Search for the cell housing the specified text and yield its [X, Y] center coordinate. 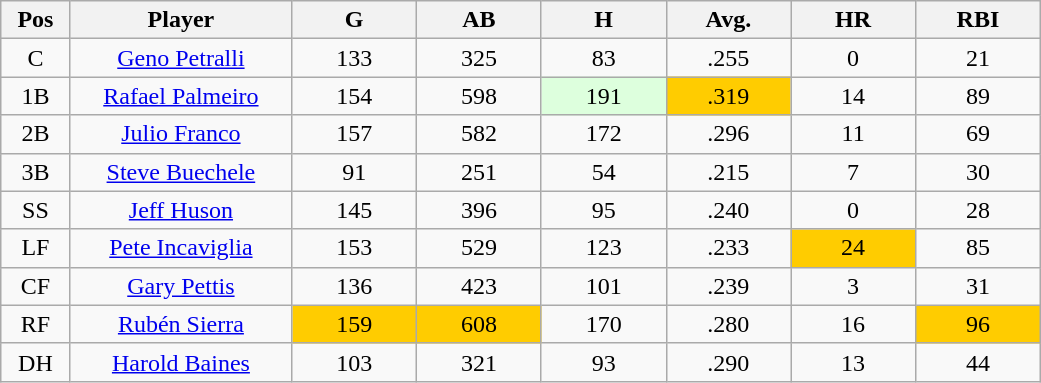
251 [480, 172]
13 [854, 362]
16 [854, 324]
HR [854, 20]
.280 [728, 324]
RF [36, 324]
93 [604, 362]
7 [854, 172]
1B [36, 96]
608 [480, 324]
21 [978, 58]
157 [354, 134]
.319 [728, 96]
529 [480, 248]
91 [354, 172]
69 [978, 134]
396 [480, 210]
.296 [728, 134]
DH [36, 362]
Pos [36, 20]
.255 [728, 58]
30 [978, 172]
Harold Baines [181, 362]
191 [604, 96]
Jeff Huson [181, 210]
.233 [728, 248]
89 [978, 96]
103 [354, 362]
Geno Petralli [181, 58]
28 [978, 210]
Pete Incaviglia [181, 248]
136 [354, 286]
AB [480, 20]
Steve Buechele [181, 172]
Rafael Palmeiro [181, 96]
325 [480, 58]
CF [36, 286]
321 [480, 362]
3 [854, 286]
Avg. [728, 20]
44 [978, 362]
.240 [728, 210]
85 [978, 248]
C [36, 58]
170 [604, 324]
LF [36, 248]
11 [854, 134]
96 [978, 324]
133 [354, 58]
G [354, 20]
154 [354, 96]
.215 [728, 172]
24 [854, 248]
95 [604, 210]
423 [480, 286]
Player [181, 20]
123 [604, 248]
101 [604, 286]
159 [354, 324]
.290 [728, 362]
.239 [728, 286]
83 [604, 58]
Rubén Sierra [181, 324]
145 [354, 210]
14 [854, 96]
Gary Pettis [181, 286]
31 [978, 286]
RBI [978, 20]
598 [480, 96]
3B [36, 172]
153 [354, 248]
SS [36, 210]
Julio Franco [181, 134]
54 [604, 172]
172 [604, 134]
H [604, 20]
2B [36, 134]
582 [480, 134]
